Search for the cell housing the specified text and yield its [x, y] center coordinate. 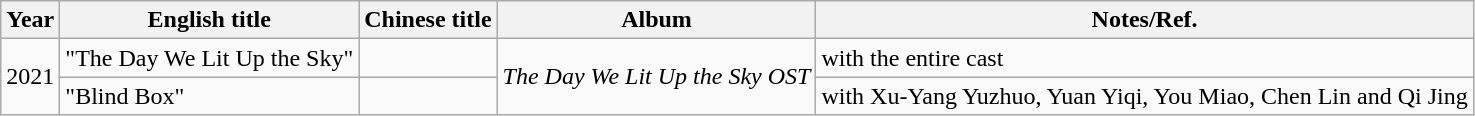
Notes/Ref. [1144, 20]
with the entire cast [1144, 58]
The Day We Lit Up the Sky OST [656, 77]
with Xu-Yang Yuzhuo, Yuan Yiqi, You Miao, Chen Lin and Qi Jing [1144, 96]
English title [210, 20]
2021 [30, 77]
"Blind Box" [210, 96]
Album [656, 20]
Chinese title [428, 20]
Year [30, 20]
"The Day We Lit Up the Sky" [210, 58]
